Extract the (X, Y) coordinate from the center of the cell holding the provided text.  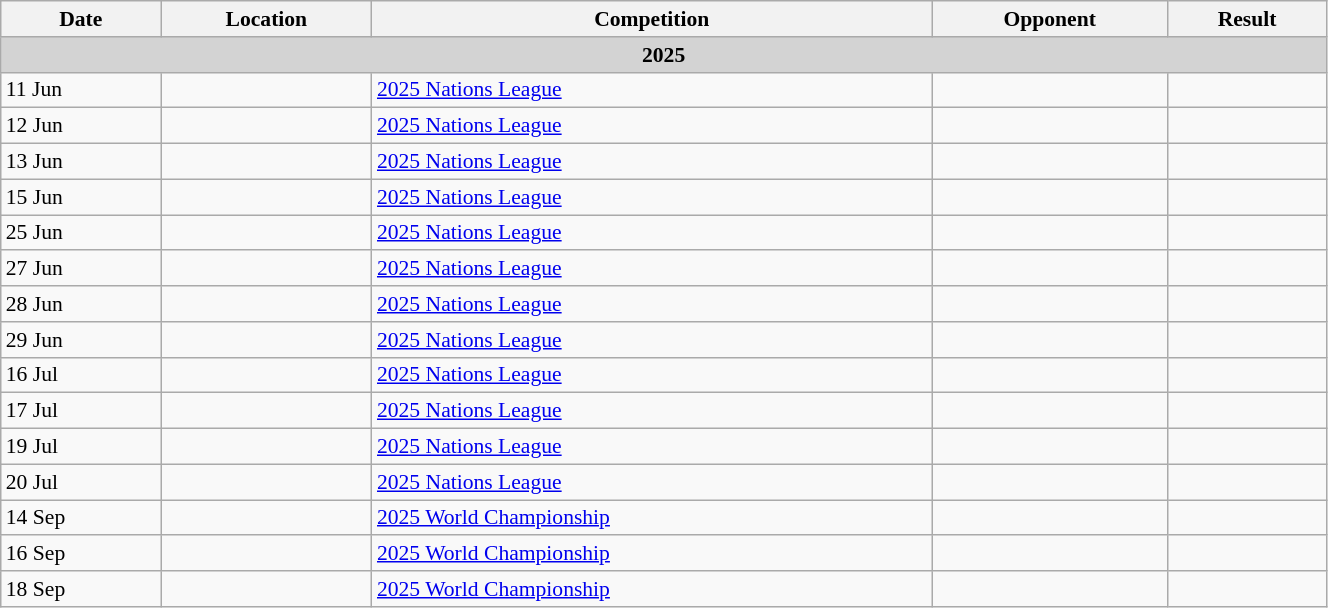
Date (81, 19)
12 Jun (81, 126)
Opponent (1050, 19)
17 Jul (81, 411)
Competition (652, 19)
16 Jul (81, 375)
20 Jul (81, 482)
14 Sep (81, 518)
2025 (664, 55)
27 Jun (81, 269)
25 Jun (81, 233)
28 Jun (81, 304)
15 Jun (81, 197)
11 Jun (81, 90)
13 Jun (81, 162)
19 Jul (81, 447)
29 Jun (81, 340)
16 Sep (81, 554)
Result (1248, 19)
18 Sep (81, 589)
Location (266, 19)
